Identify which cell holds the provided text, then report its [x, y] central coordinate. 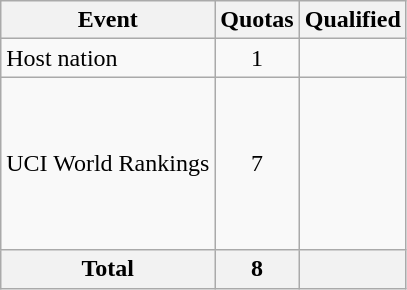
Quotas [257, 20]
UCI World Rankings [108, 164]
7 [257, 164]
Event [108, 20]
Qualified [352, 20]
8 [257, 269]
Total [108, 269]
Host nation [108, 58]
1 [257, 58]
